Return [x, y] of the center of cell containing provided text 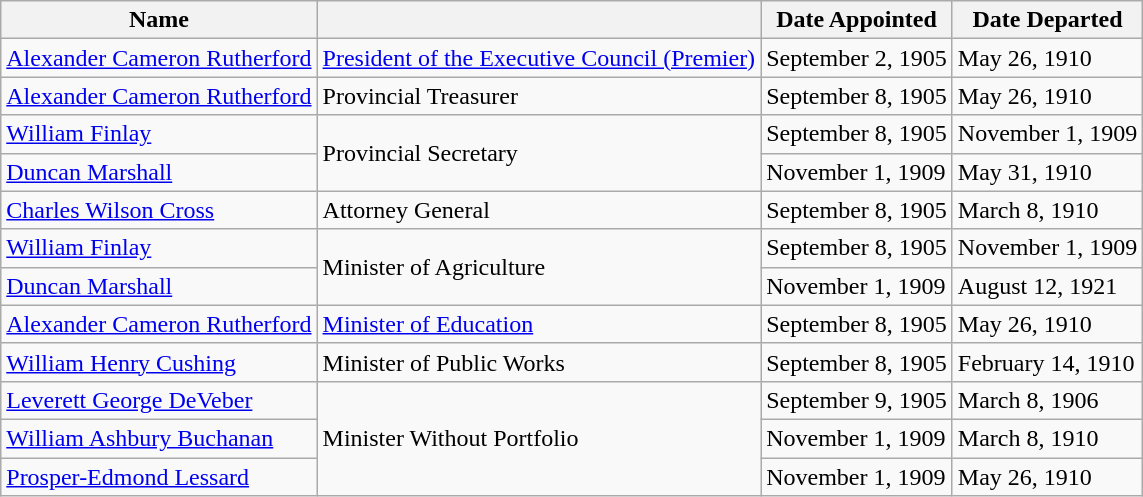
September 9, 1905 [857, 400]
Minister of Education [539, 324]
February 14, 1910 [1047, 362]
William Henry Cushing [159, 362]
Leverett George DeVeber [159, 400]
William Ashbury Buchanan [159, 438]
Date Appointed [857, 20]
May 31, 1910 [1047, 172]
Name [159, 20]
Provincial Treasurer [539, 96]
President of the Executive Council (Premier) [539, 58]
Attorney General [539, 210]
August 12, 1921 [1047, 286]
March 8, 1906 [1047, 400]
Minister of Public Works [539, 362]
Date Departed [1047, 20]
Prosper-Edmond Lessard [159, 477]
Charles Wilson Cross [159, 210]
September 2, 1905 [857, 58]
Minister of Agriculture [539, 267]
Provincial Secretary [539, 153]
Minister Without Portfolio [539, 438]
